Detect which cell encompasses the target text, then output its (x, y) center coordinate. 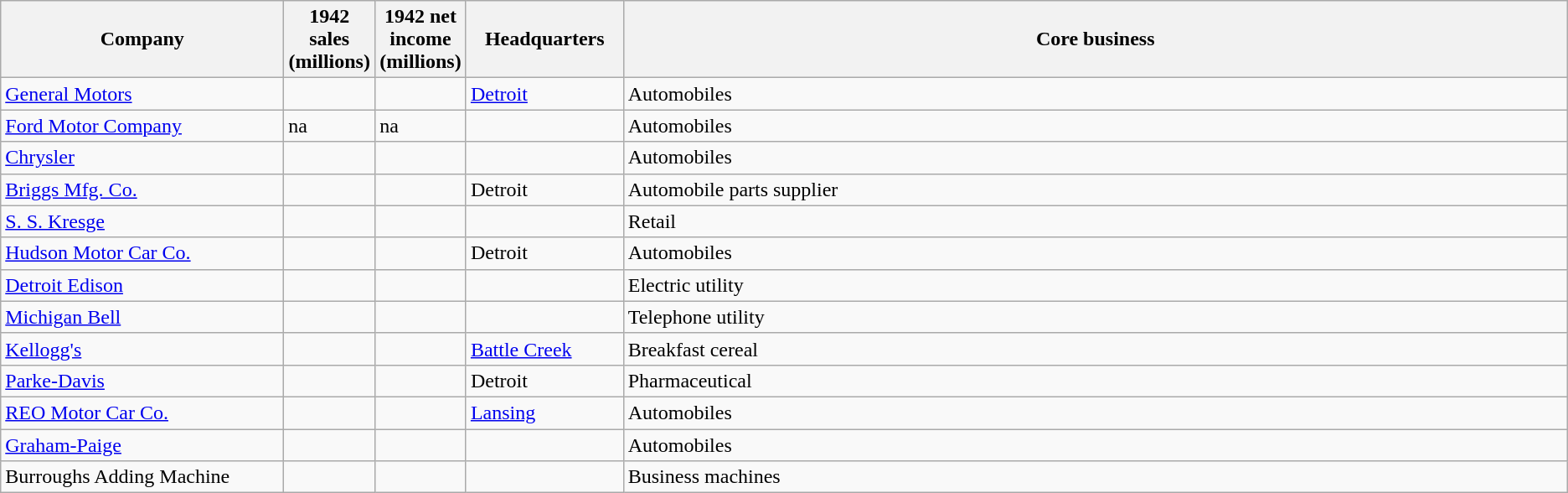
Kellogg's (142, 349)
Automobile parts supplier (1096, 189)
Detroit Edison (142, 285)
1942 sales (millions) (330, 39)
Ford Motor Company (142, 126)
Core business (1096, 39)
Hudson Motor Car Co. (142, 253)
S. S. Kresge (142, 221)
Breakfast cereal (1096, 349)
Graham-Paige (142, 445)
Headquarters (544, 39)
Chrysler (142, 158)
Burroughs Adding Machine (142, 477)
REO Motor Car Co. (142, 413)
Lansing (544, 413)
Parke-Davis (142, 381)
Retail (1096, 221)
Pharmaceutical (1096, 381)
Battle Creek (544, 349)
Michigan Bell (142, 317)
General Motors (142, 94)
Company (142, 39)
Business machines (1096, 477)
Telephone utility (1096, 317)
Briggs Mfg. Co. (142, 189)
Electric utility (1096, 285)
1942 net income (millions) (420, 39)
